Identify which cell holds the provided text, then report its (x, y) central coordinate. 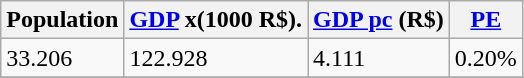
4.111 (379, 58)
Population (62, 20)
GDP pc (R$) (379, 20)
0.20% (486, 58)
PE (486, 20)
33.206 (62, 58)
GDP x(1000 R$). (216, 20)
122.928 (216, 58)
